Search for the cell housing the specified text and yield its [x, y] center coordinate. 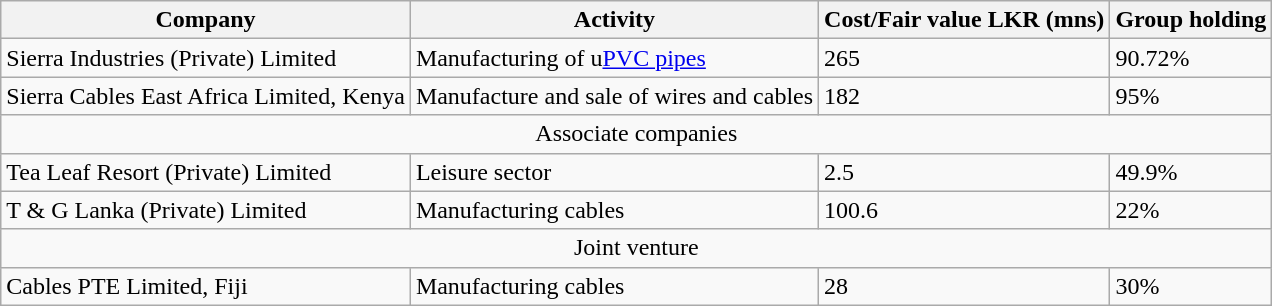
30% [1191, 286]
Sierra Industries (Private) Limited [206, 58]
Activity [614, 20]
Associate companies [636, 134]
2.5 [964, 172]
Manufacture and sale of wires and cables [614, 96]
Cost/Fair value LKR (mns) [964, 20]
Manufacturing of uPVC pipes [614, 58]
182 [964, 96]
95% [1191, 96]
90.72% [1191, 58]
28 [964, 286]
100.6 [964, 210]
Sierra Cables East Africa Limited, Kenya [206, 96]
Cables PTE Limited, Fiji [206, 286]
22% [1191, 210]
Leisure sector [614, 172]
Tea Leaf Resort (Private) Limited [206, 172]
49.9% [1191, 172]
T & G Lanka (Private) Limited [206, 210]
Joint venture [636, 248]
Group holding [1191, 20]
265 [964, 58]
Company [206, 20]
